Search for the cell housing the specified text and yield its [X, Y] center coordinate. 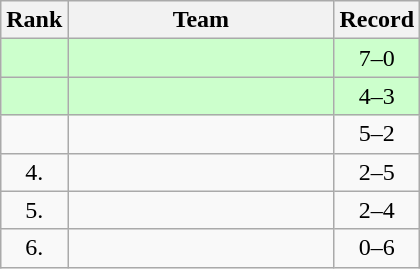
2–4 [377, 210]
7–0 [377, 58]
6. [34, 248]
0–6 [377, 248]
2–5 [377, 172]
Team [201, 20]
5. [34, 210]
5–2 [377, 134]
4–3 [377, 96]
Rank [34, 20]
4. [34, 172]
Record [377, 20]
